Return (X, Y) of the center of cell containing provided text 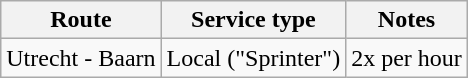
Service type (254, 20)
2x per hour (407, 58)
Notes (407, 20)
Route (81, 20)
Local ("Sprinter") (254, 58)
Utrecht - Baarn (81, 58)
